Detect which cell encompasses the target text, then output its [x, y] center coordinate. 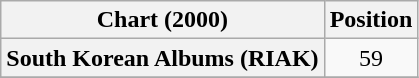
Chart (2000) [162, 20]
59 [371, 58]
South Korean Albums (RIAK) [162, 58]
Position [371, 20]
